Capture the cell that displays the provided text and extract its [X, Y] central coordinate. 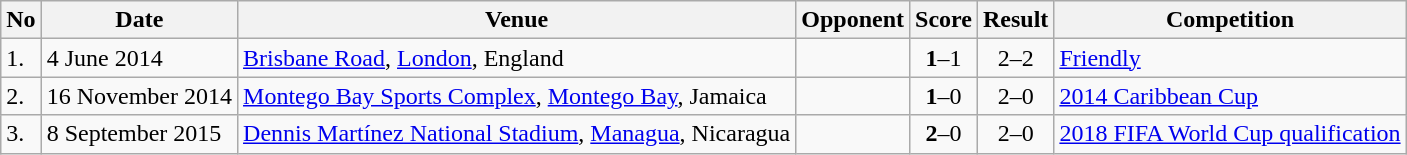
Venue [517, 20]
Dennis Martínez National Stadium, Managua, Nicaragua [517, 134]
2018 FIFA World Cup qualification [1230, 134]
Opponent [853, 20]
2. [21, 96]
Friendly [1230, 58]
Brisbane Road, London, England [517, 58]
8 September 2015 [139, 134]
No [21, 20]
Result [1015, 20]
3. [21, 134]
Montego Bay Sports Complex, Montego Bay, Jamaica [517, 96]
16 November 2014 [139, 96]
1–1 [944, 58]
Competition [1230, 20]
1–0 [944, 96]
1. [21, 58]
Date [139, 20]
2–2 [1015, 58]
2014 Caribbean Cup [1230, 96]
4 June 2014 [139, 58]
Score [944, 20]
